Provide the [x, y] coordinate of the cell's center where the given text is located.  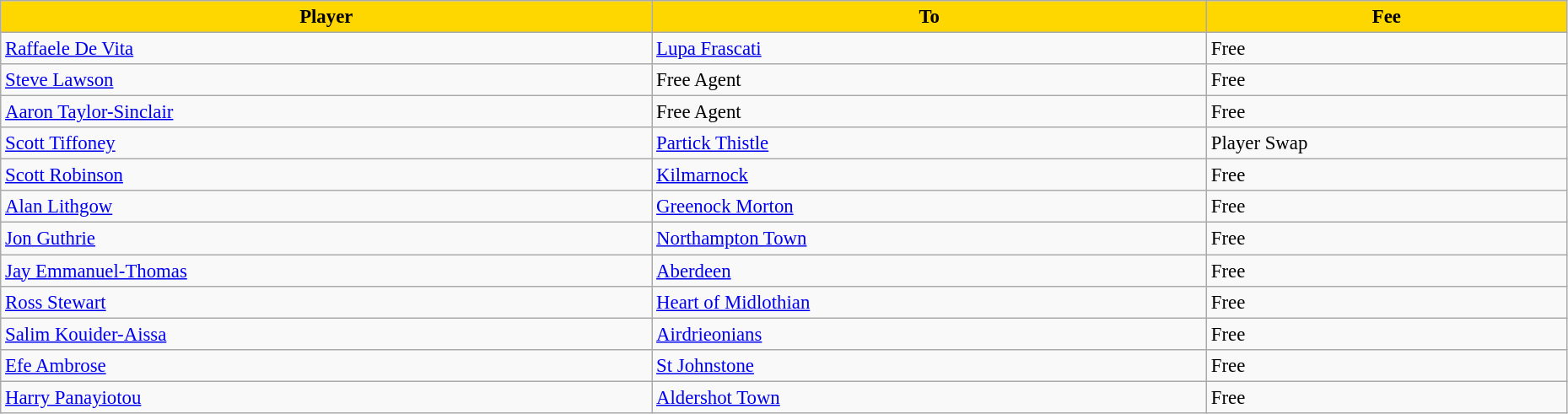
Scott Tiffoney [326, 143]
Heart of Midlothian [929, 302]
St Johnstone [929, 365]
Northampton Town [929, 239]
Ross Stewart [326, 302]
Salim Kouider-Aissa [326, 334]
Aberdeen [929, 271]
Fee [1387, 17]
Aldershot Town [929, 397]
Kilmarnock [929, 175]
Airdrieonians [929, 334]
Greenock Morton [929, 207]
To [929, 17]
Player [326, 17]
Efe Ambrose [326, 365]
Partick Thistle [929, 143]
Raffaele De Vita [326, 49]
Lupa Frascati [929, 49]
Jay Emmanuel-Thomas [326, 271]
Aaron Taylor-Sinclair [326, 112]
Jon Guthrie [326, 239]
Player Swap [1387, 143]
Alan Lithgow [326, 207]
Steve Lawson [326, 80]
Harry Panayiotou [326, 397]
Scott Robinson [326, 175]
